Return [X, Y] of the center of cell containing provided text 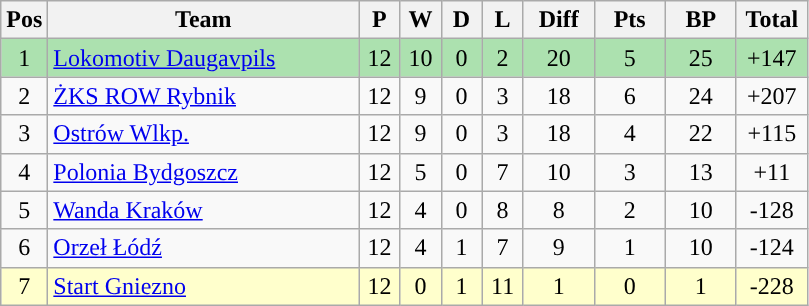
+147 [772, 58]
BP [700, 20]
ŻKS ROW Rybnik [204, 96]
-128 [772, 210]
L [502, 20]
+207 [772, 96]
22 [700, 134]
Start Gniezno [204, 286]
25 [700, 58]
Lokomotiv Daugavpils [204, 58]
D [462, 20]
20 [558, 58]
+11 [772, 172]
Wanda Kraków [204, 210]
24 [700, 96]
+115 [772, 134]
13 [700, 172]
Total [772, 20]
W [420, 20]
P [380, 20]
Diff [558, 20]
-124 [772, 248]
Pos [24, 20]
Pts [630, 20]
-228 [772, 286]
11 [502, 286]
Orzeł Łódź [204, 248]
Ostrów Wlkp. [204, 134]
Polonia Bydgoszcz [204, 172]
Team [204, 20]
